Determine the [x, y] coordinate at the center of the cell enclosing the given text.  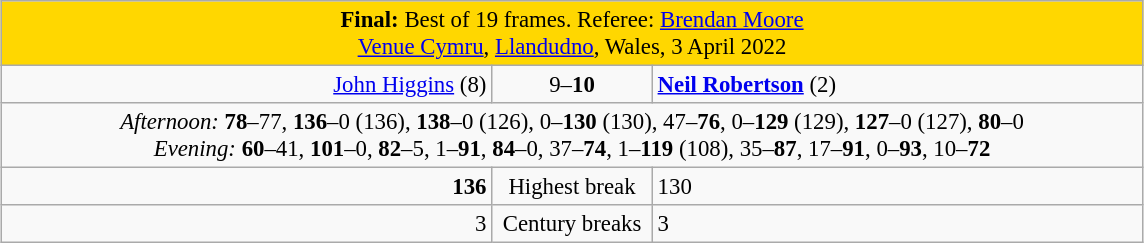
Neil Robertson (2) [898, 85]
130 [898, 187]
John Higgins (8) [246, 85]
Final: Best of 19 frames. Referee: Brendan Moore Venue Cymru, Llandudno, Wales, 3 April 2022 [572, 34]
9–10 [572, 85]
Highest break [572, 187]
Century breaks [572, 224]
136 [246, 187]
